Identify which cell holds the provided text, then report its (X, Y) central coordinate. 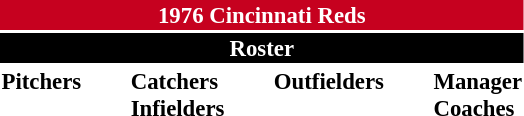
1976 Cincinnati Reds (262, 15)
Roster (262, 48)
